Output the [X, Y] coordinate of the center of the cell containing the given text.  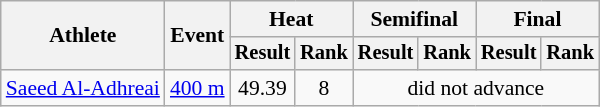
Athlete [83, 36]
Final [538, 19]
8 [324, 88]
49.39 [263, 88]
Heat [292, 19]
400 m [198, 88]
Event [198, 36]
Saeed Al-Adhreai [83, 88]
Semifinal [414, 19]
did not advance [476, 88]
